From the cell containing the given text, extract its center point as [x, y] coordinate. 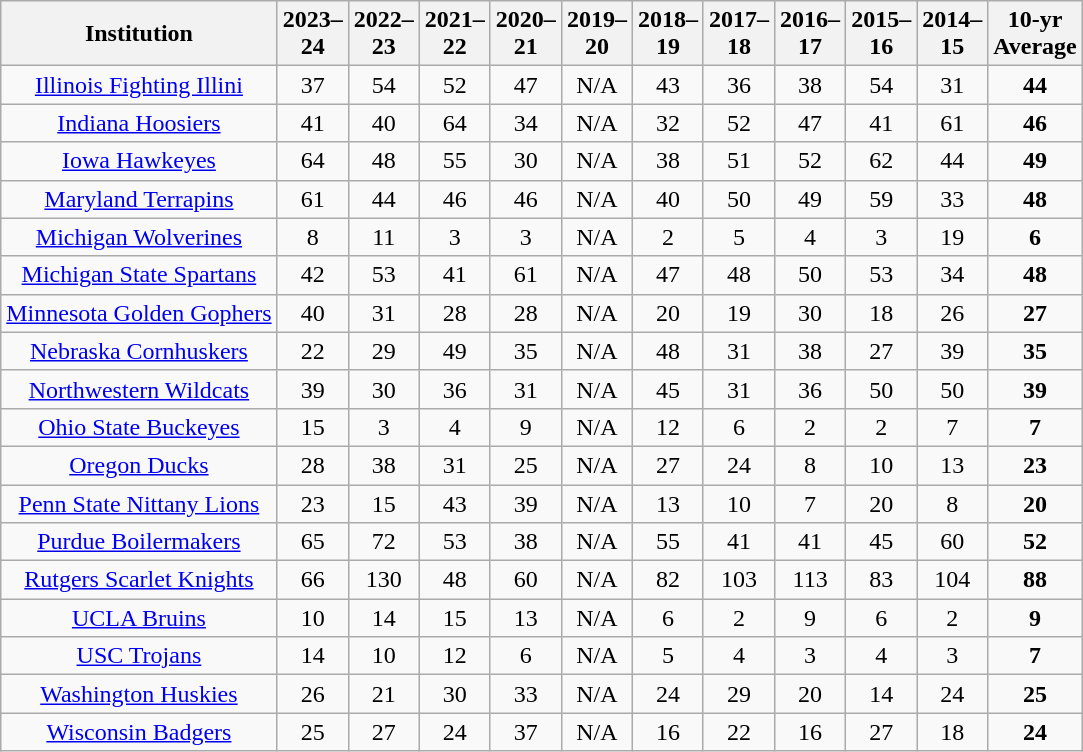
Illinois Fighting Illini [139, 85]
Indiana Hoosiers [139, 123]
Purdue Boilermakers [139, 542]
Rutgers Scarlet Knights [139, 580]
2020–21 [526, 34]
65 [312, 542]
66 [312, 580]
11 [384, 237]
10-yrAverage [1036, 34]
Iowa Hawkeyes [139, 161]
UCLA Bruins [139, 618]
2017–18 [738, 34]
82 [668, 580]
2022–23 [384, 34]
Ohio State Buckeyes [139, 427]
Washington Huskies [139, 694]
83 [882, 580]
103 [738, 580]
2021–22 [454, 34]
42 [312, 275]
88 [1036, 580]
Minnesota Golden Gophers [139, 313]
59 [882, 199]
Michigan Wolverines [139, 237]
Maryland Terrapins [139, 199]
Penn State Nittany Lions [139, 503]
32 [668, 123]
51 [738, 161]
Nebraska Cornhuskers [139, 351]
113 [810, 580]
2015–16 [882, 34]
2016–17 [810, 34]
21 [384, 694]
2019–20 [596, 34]
Michigan State Spartans [139, 275]
130 [384, 580]
72 [384, 542]
Northwestern Wildcats [139, 389]
104 [952, 580]
Oregon Ducks [139, 465]
2023–24 [312, 34]
2014–15 [952, 34]
Institution [139, 34]
Wisconsin Badgers [139, 732]
2018–19 [668, 34]
USC Trojans [139, 656]
62 [882, 161]
